Return (x, y) of the center of cell containing provided text 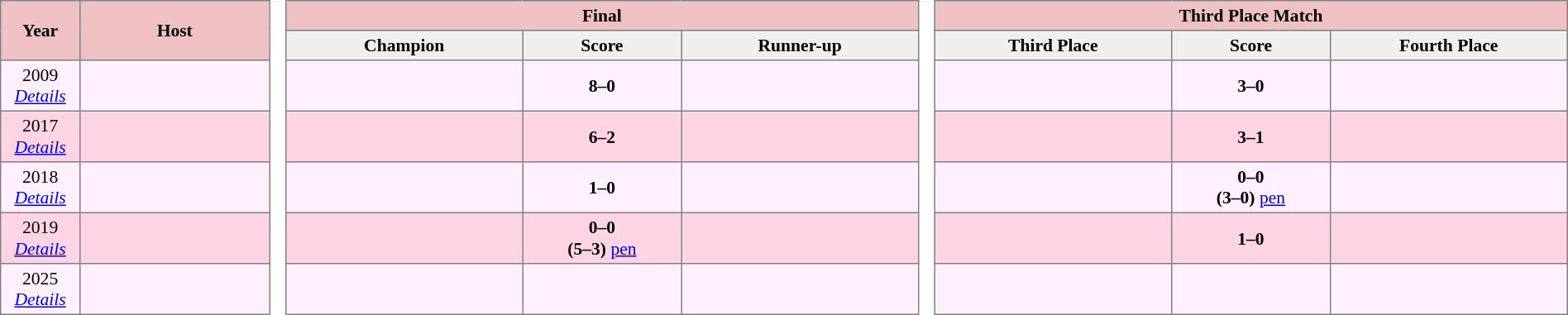
8–0 (602, 86)
2025Details (41, 289)
Fourth Place (1449, 45)
6–2 (602, 136)
Final (602, 16)
2019Details (41, 238)
3–0 (1250, 86)
2018Details (41, 188)
Host (174, 31)
Runner-up (801, 45)
Third Place (1054, 45)
3–1 (1250, 136)
0–0(5–3) pen (602, 238)
Year (41, 31)
0–0(3–0) pen (1250, 188)
2017Details (41, 136)
2009Details (41, 86)
Third Place Match (1251, 16)
Champion (404, 45)
